Extract the (X, Y) coordinate from the center of the cell holding the provided text.  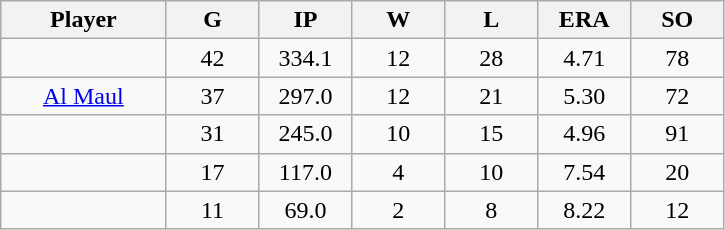
17 (212, 172)
42 (212, 58)
Player (84, 20)
21 (492, 96)
28 (492, 58)
4 (398, 172)
4.96 (584, 134)
297.0 (306, 96)
15 (492, 134)
8 (492, 210)
11 (212, 210)
78 (678, 58)
117.0 (306, 172)
SO (678, 20)
69.0 (306, 210)
334.1 (306, 58)
91 (678, 134)
W (398, 20)
2 (398, 210)
31 (212, 134)
37 (212, 96)
72 (678, 96)
L (492, 20)
IP (306, 20)
8.22 (584, 210)
4.71 (584, 58)
ERA (584, 20)
7.54 (584, 172)
245.0 (306, 134)
5.30 (584, 96)
Al Maul (84, 96)
G (212, 20)
20 (678, 172)
